Extract the [X, Y] coordinate from the center of the cell holding the provided text.  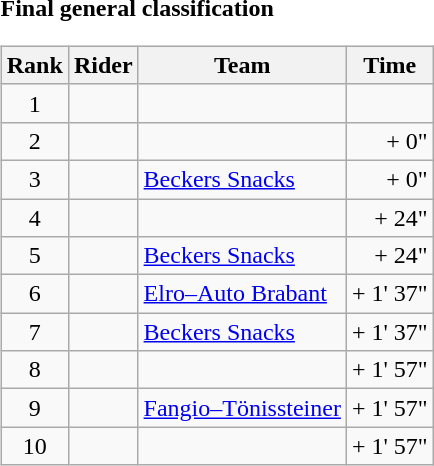
10 [34, 446]
8 [34, 370]
4 [34, 217]
Team [242, 65]
Fangio–Tönissteiner [242, 408]
7 [34, 332]
6 [34, 294]
9 [34, 408]
2 [34, 141]
1 [34, 103]
Time [390, 65]
Elro–Auto Brabant [242, 294]
3 [34, 179]
Rider [103, 65]
Rank [34, 65]
5 [34, 256]
